Provide the [x, y] coordinate of the cell's center where the given text is located.  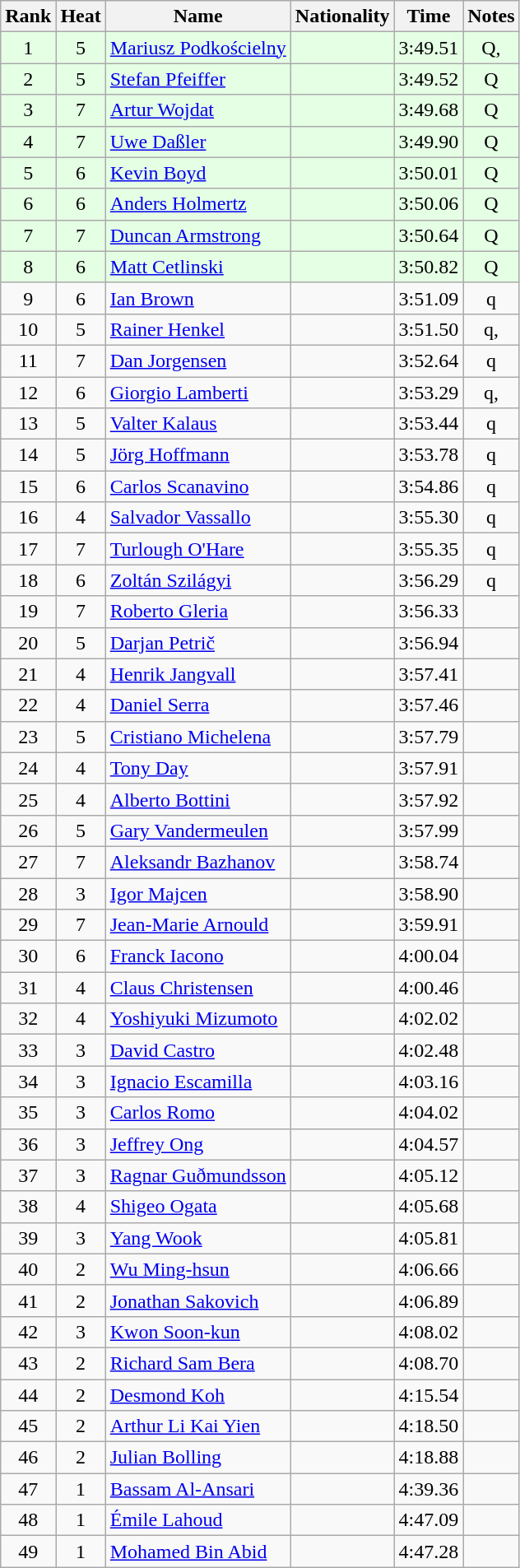
12 [28, 393]
31 [28, 988]
Ian Brown [197, 298]
Kevin Boyd [197, 173]
Daniel Serra [197, 705]
4:05.81 [429, 1238]
4:06.89 [429, 1300]
41 [28, 1300]
Ignacio Escamilla [197, 1082]
25 [28, 799]
Wu Ming-hsun [197, 1269]
Rank [28, 16]
4:05.68 [429, 1207]
4:18.88 [429, 1458]
3:51.50 [429, 329]
Desmond Koh [197, 1395]
21 [28, 674]
3:53.29 [429, 393]
30 [28, 956]
Heat [81, 16]
3:57.99 [429, 831]
3:51.09 [429, 298]
Tony Day [197, 768]
4:06.66 [429, 1269]
27 [28, 862]
28 [28, 893]
3:49.52 [429, 79]
3:49.90 [429, 142]
4:47.28 [429, 1552]
4:03.16 [429, 1082]
Turlough O'Hare [197, 549]
34 [28, 1082]
Richard Sam Bera [197, 1363]
17 [28, 549]
Franck Iacono [197, 956]
3:59.91 [429, 925]
13 [28, 424]
Claus Christensen [197, 988]
Bassam Al-Ansari [197, 1489]
3:50.64 [429, 235]
Cristiano Michelena [197, 737]
18 [28, 580]
3:57.41 [429, 674]
Artur Wojdat [197, 110]
Rainer Henkel [197, 329]
Notes [491, 16]
9 [28, 298]
46 [28, 1458]
3:50.06 [429, 204]
Stefan Pfeiffer [197, 79]
4:02.48 [429, 1050]
Alberto Bottini [197, 799]
David Castro [197, 1050]
Yoshiyuki Mizumoto [197, 1019]
10 [28, 329]
Time [429, 16]
Matt Cetlinski [197, 267]
4:18.50 [429, 1426]
Mohamed Bin Abid [197, 1552]
3:57.46 [429, 705]
Arthur Li Kai Yien [197, 1426]
Uwe Daßler [197, 142]
3:57.79 [429, 737]
29 [28, 925]
3:53.44 [429, 424]
42 [28, 1332]
26 [28, 831]
Carlos Scanavino [197, 486]
Nationality [342, 16]
38 [28, 1207]
3:49.68 [429, 110]
Dan Jorgensen [197, 361]
Émile Lahoud [197, 1520]
3:52.64 [429, 361]
3:49.51 [429, 48]
Igor Majcen [197, 893]
Roberto Gleria [197, 612]
23 [28, 737]
32 [28, 1019]
33 [28, 1050]
22 [28, 705]
4:08.70 [429, 1363]
16 [28, 518]
Giorgio Lamberti [197, 393]
3:50.82 [429, 267]
20 [28, 643]
Mariusz Podkościelny [197, 48]
19 [28, 612]
3:56.29 [429, 580]
14 [28, 455]
Kwon Soon-kun [197, 1332]
Name [197, 16]
11 [28, 361]
Jonathan Sakovich [197, 1300]
Shigeo Ogata [197, 1207]
4:05.12 [429, 1175]
8 [28, 267]
4:08.02 [429, 1332]
47 [28, 1489]
Valter Kalaus [197, 424]
Jeffrey Ong [197, 1144]
39 [28, 1238]
44 [28, 1395]
3:57.91 [429, 768]
Gary Vandermeulen [197, 831]
4:04.02 [429, 1113]
4:15.54 [429, 1395]
4:02.02 [429, 1019]
3:53.78 [429, 455]
43 [28, 1363]
3:58.90 [429, 893]
45 [28, 1426]
36 [28, 1144]
3:50.01 [429, 173]
37 [28, 1175]
3:56.33 [429, 612]
Zoltán Szilágyi [197, 580]
40 [28, 1269]
Carlos Romo [197, 1113]
Aleksandr Bazhanov [197, 862]
4:39.36 [429, 1489]
3:58.74 [429, 862]
48 [28, 1520]
4:47.09 [429, 1520]
Salvador Vassallo [197, 518]
Julian Bolling [197, 1458]
15 [28, 486]
3:57.92 [429, 799]
4:00.46 [429, 988]
3:56.94 [429, 643]
Jörg Hoffmann [197, 455]
Duncan Armstrong [197, 235]
4:00.04 [429, 956]
35 [28, 1113]
Yang Wook [197, 1238]
49 [28, 1552]
Anders Holmertz [197, 204]
3:54.86 [429, 486]
Jean-Marie Arnould [197, 925]
3:55.30 [429, 518]
3:55.35 [429, 549]
Darjan Petrič [197, 643]
Henrik Jangvall [197, 674]
Q, [491, 48]
Ragnar Guðmundsson [197, 1175]
24 [28, 768]
4:04.57 [429, 1144]
